From the cell containing the given text, extract its center point as [x, y] coordinate. 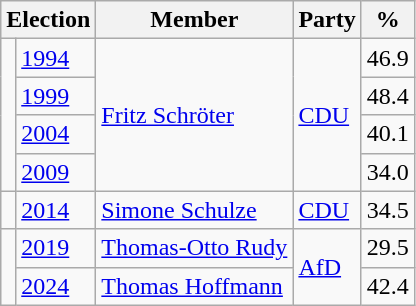
Election [48, 20]
1999 [56, 96]
2014 [56, 210]
34.5 [388, 210]
34.0 [388, 172]
Party [327, 20]
48.4 [388, 96]
40.1 [388, 134]
2019 [56, 248]
Thomas-Otto Rudy [194, 248]
Member [194, 20]
2004 [56, 134]
AfD [327, 267]
Thomas Hoffmann [194, 286]
46.9 [388, 58]
Simone Schulze [194, 210]
29.5 [388, 248]
2024 [56, 286]
1994 [56, 58]
Fritz Schröter [194, 115]
% [388, 20]
42.4 [388, 286]
2009 [56, 172]
